Pinpoint the cell where the given text exists, returning its (x, y) midpoint coordinate. 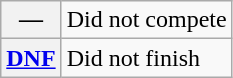
— (31, 20)
DNF (31, 58)
Did not compete (146, 20)
Did not finish (146, 58)
